Provide the (x, y) coordinate of the cell's center where the given text is located.  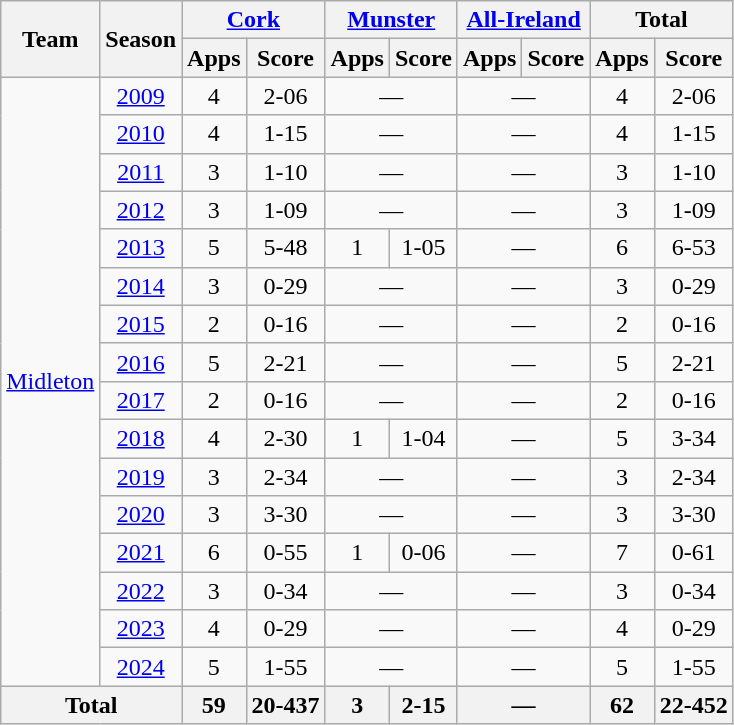
Munster (391, 20)
0-55 (286, 553)
2020 (141, 515)
Team (50, 39)
7 (622, 553)
62 (622, 705)
59 (214, 705)
2021 (141, 553)
2-15 (423, 705)
2009 (141, 96)
Season (141, 39)
5-48 (286, 248)
20-437 (286, 705)
6-53 (694, 248)
1-04 (423, 438)
2014 (141, 286)
2013 (141, 248)
1-05 (423, 248)
2016 (141, 362)
2024 (141, 667)
All-Ireland (523, 20)
2019 (141, 477)
0-61 (694, 553)
2-30 (286, 438)
2015 (141, 324)
2011 (141, 172)
0-06 (423, 553)
2018 (141, 438)
2022 (141, 591)
2012 (141, 210)
2023 (141, 629)
22-452 (694, 705)
3-34 (694, 438)
2010 (141, 134)
2017 (141, 400)
Cork (254, 20)
Midleton (50, 382)
